Return the (X, Y) coordinate for the center point of the cell that contains the specified text.  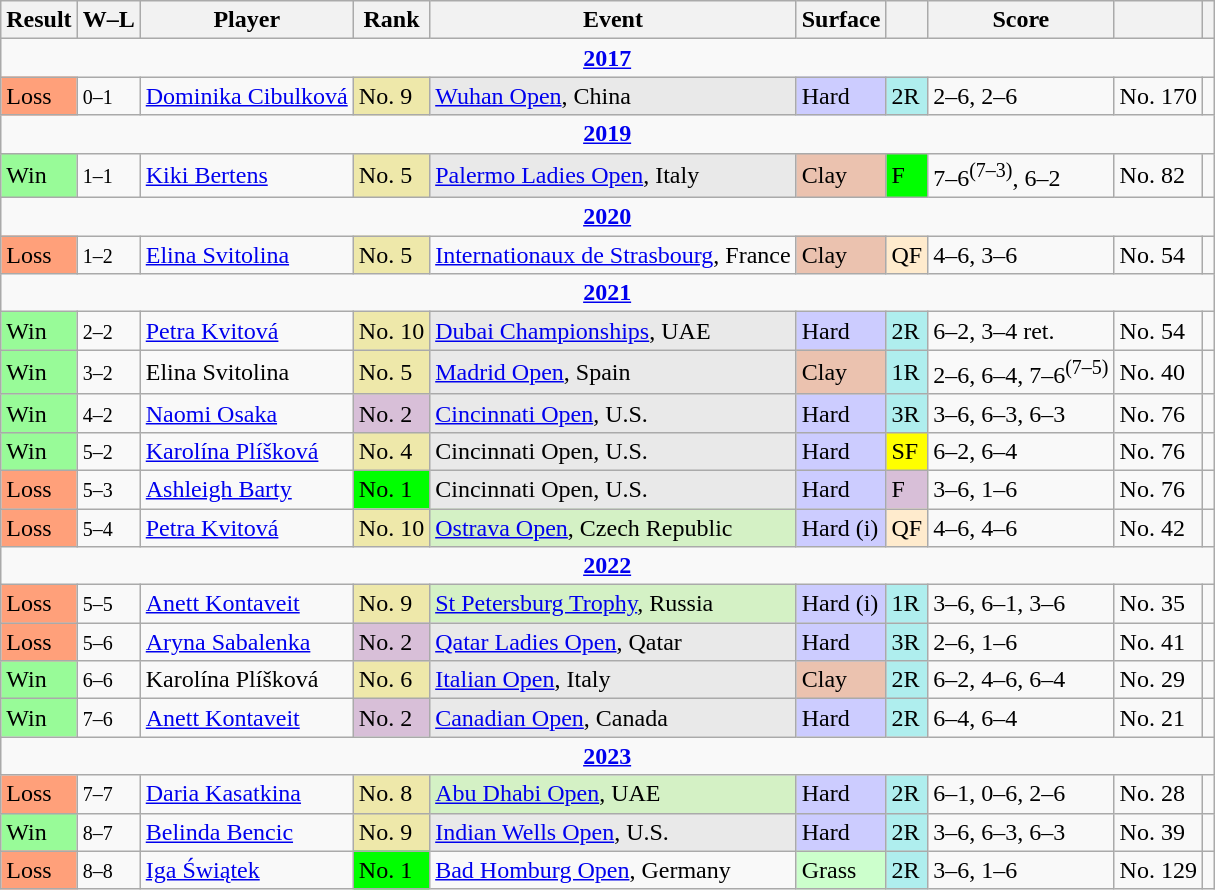
6–6 (108, 680)
Naomi Osaka (246, 413)
7–6(7–3), 6–2 (1021, 176)
Dominika Cibulková (246, 96)
St Petersburg Trophy, Russia (614, 604)
Surface (841, 20)
2–6, 2–6 (1021, 96)
Daria Kasatkina (246, 794)
3–6, 6–1, 3–6 (1021, 604)
7–6 (108, 718)
Qatar Ladies Open, Qatar (614, 642)
Wuhan Open, China (614, 96)
No. 40 (1158, 372)
Player (246, 20)
6–2, 3–4 ret. (1021, 331)
2–6, 1–6 (1021, 642)
2–2 (108, 331)
Result (39, 20)
No. 129 (1158, 870)
1–2 (108, 255)
No. 42 (1158, 528)
Belinda Bencic (246, 832)
5–6 (108, 642)
SF (907, 451)
Grass (841, 870)
1–1 (108, 176)
6–2, 6–4 (1021, 451)
Ashleigh Barty (246, 489)
2020 (608, 217)
No. 39 (1158, 832)
2023 (608, 756)
No. 28 (1158, 794)
7–7 (108, 794)
2017 (608, 58)
No. 8 (391, 794)
Aryna Sabalenka (246, 642)
6–4, 6–4 (1021, 718)
No. 21 (1158, 718)
5–3 (108, 489)
5–5 (108, 604)
0–1 (108, 96)
8–8 (108, 870)
No. 170 (1158, 96)
Iga Świątek (246, 870)
W–L (108, 20)
Palermo Ladies Open, Italy (614, 176)
8–7 (108, 832)
5–2 (108, 451)
2021 (608, 293)
No. 29 (1158, 680)
2019 (608, 134)
Madrid Open, Spain (614, 372)
4–6, 3–6 (1021, 255)
No. 41 (1158, 642)
Bad Homburg Open, Germany (614, 870)
5–4 (108, 528)
Ostrava Open, Czech Republic (614, 528)
No. 35 (1158, 604)
Score (1021, 20)
Rank (391, 20)
4–2 (108, 413)
6–2, 4–6, 6–4 (1021, 680)
2022 (608, 566)
Event (614, 20)
Canadian Open, Canada (614, 718)
Internationaux de Strasbourg, France (614, 255)
4–6, 4–6 (1021, 528)
Indian Wells Open, U.S. (614, 832)
6–1, 0–6, 2–6 (1021, 794)
Italian Open, Italy (614, 680)
Dubai Championships, UAE (614, 331)
Abu Dhabi Open, UAE (614, 794)
Kiki Bertens (246, 176)
No. 4 (391, 451)
No. 6 (391, 680)
No. 82 (1158, 176)
3–2 (108, 372)
2–6, 6–4, 7–6(7–5) (1021, 372)
